Return [x, y] of the center of cell containing provided text 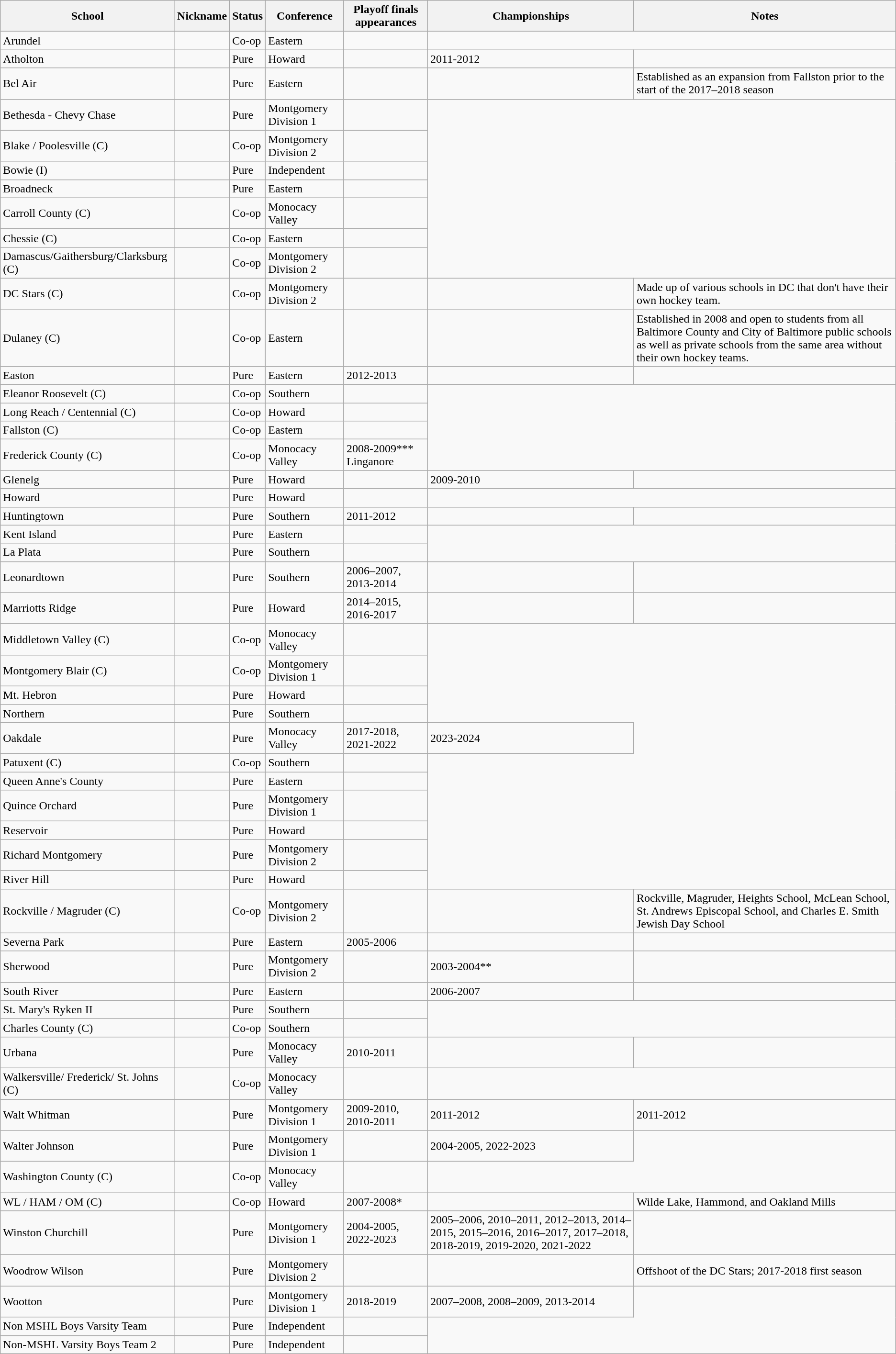
Middletown Valley (C) [88, 639]
Glenelg [88, 480]
Fallston (C) [88, 430]
Playoff finals appearances [386, 16]
South River [88, 991]
2008-2009*** Linganore [386, 455]
Conference [305, 16]
Chessie (C) [88, 238]
2005–2006, 2010–2011, 2012–2013, 2014–2015, 2015–2016, 2016–2017, 2017–2018, 2018-2019, 2019-2020, 2021-2022 [531, 1233]
Winston Churchill [88, 1233]
School [88, 16]
Broadneck [88, 189]
Non-MSHL Varsity Boys Team 2 [88, 1344]
2007–2008, 2008–2009, 2013-2014 [531, 1302]
2012-2013 [386, 376]
Severna Park [88, 942]
2017-2018, 2021-2022 [386, 738]
Wootton [88, 1302]
Mt. Hebron [88, 695]
Wilde Lake, Hammond, and Oakland Mills [765, 1202]
DC Stars (C) [88, 294]
River Hill [88, 880]
Quince Orchard [88, 806]
Rockville / Magruder (C) [88, 911]
Frederick County (C) [88, 455]
Atholton [88, 59]
St. Mary's Ryken II [88, 1009]
2005-2006 [386, 942]
2003-2004** [531, 967]
2009-2010, 2010-2011 [386, 1114]
La Plata [88, 552]
Offshoot of the DC Stars; 2017-2018 first season [765, 1270]
Walt Whitman [88, 1114]
2018-2019 [386, 1302]
Queen Anne's County [88, 781]
2014–2015, 2016-2017 [386, 608]
Blake / Poolesville (C) [88, 145]
Urbana [88, 1052]
Charles County (C) [88, 1028]
2023-2024 [531, 738]
Established as an expansion from Fallston prior to the start of the 2017–2018 season [765, 83]
Walter Johnson [88, 1146]
Status [248, 16]
WL / HAM / OM (C) [88, 1202]
Damascus/Gaithersburg/Clarksburg (C) [88, 262]
Easton [88, 376]
Rockville, Magruder, Heights School, McLean School, St. Andrews Episcopal School, and Charles E. Smith Jewish Day School [765, 911]
Oakdale [88, 738]
Reservoir [88, 830]
Made up of various schools in DC that don't have their own hockey team. [765, 294]
2006–2007, 2013-2014 [386, 577]
2007-2008* [386, 1202]
Bel Air [88, 83]
Walkersville/ Frederick/ St. Johns (C) [88, 1084]
Eleanor Roosevelt (C) [88, 394]
Long Reach / Centennial (C) [88, 412]
Patuxent (C) [88, 763]
Nickname [202, 16]
Bethesda - Chevy Chase [88, 115]
Leonardtown [88, 577]
2009-2010 [531, 480]
2006-2007 [531, 991]
Carroll County (C) [88, 213]
Notes [765, 16]
Northern [88, 714]
2010-2011 [386, 1052]
Washington County (C) [88, 1177]
Bowie (I) [88, 170]
Non MSHL Boys Varsity Team [88, 1326]
Woodrow Wilson [88, 1270]
Montgomery Blair (C) [88, 670]
Marriotts Ridge [88, 608]
Sherwood [88, 967]
Richard Montgomery [88, 855]
Dulaney (C) [88, 338]
Championships [531, 16]
Kent Island [88, 534]
Huntingtown [88, 516]
Arundel [88, 41]
